Provide the (x, y) coordinate of the cell's center where the given text is located.  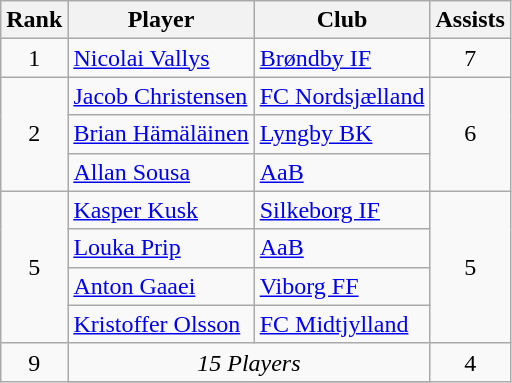
15 Players (249, 362)
Silkeborg IF (342, 210)
Anton Gaaei (161, 286)
Brian Hämäläinen (161, 134)
FC Midtjylland (342, 324)
Lyngby BK (342, 134)
Allan Sousa (161, 172)
6 (470, 134)
7 (470, 58)
Kasper Kusk (161, 210)
Player (161, 20)
2 (34, 134)
Rank (34, 20)
Jacob Christensen (161, 96)
1 (34, 58)
9 (34, 362)
Louka Prip (161, 248)
Brøndby IF (342, 58)
Club (342, 20)
4 (470, 362)
Assists (470, 20)
Nicolai Vallys (161, 58)
FC Nordsjælland (342, 96)
Kristoffer Olsson (161, 324)
Viborg FF (342, 286)
